For the text-containing cell, return its midpoint in (X, Y) coordinate format. 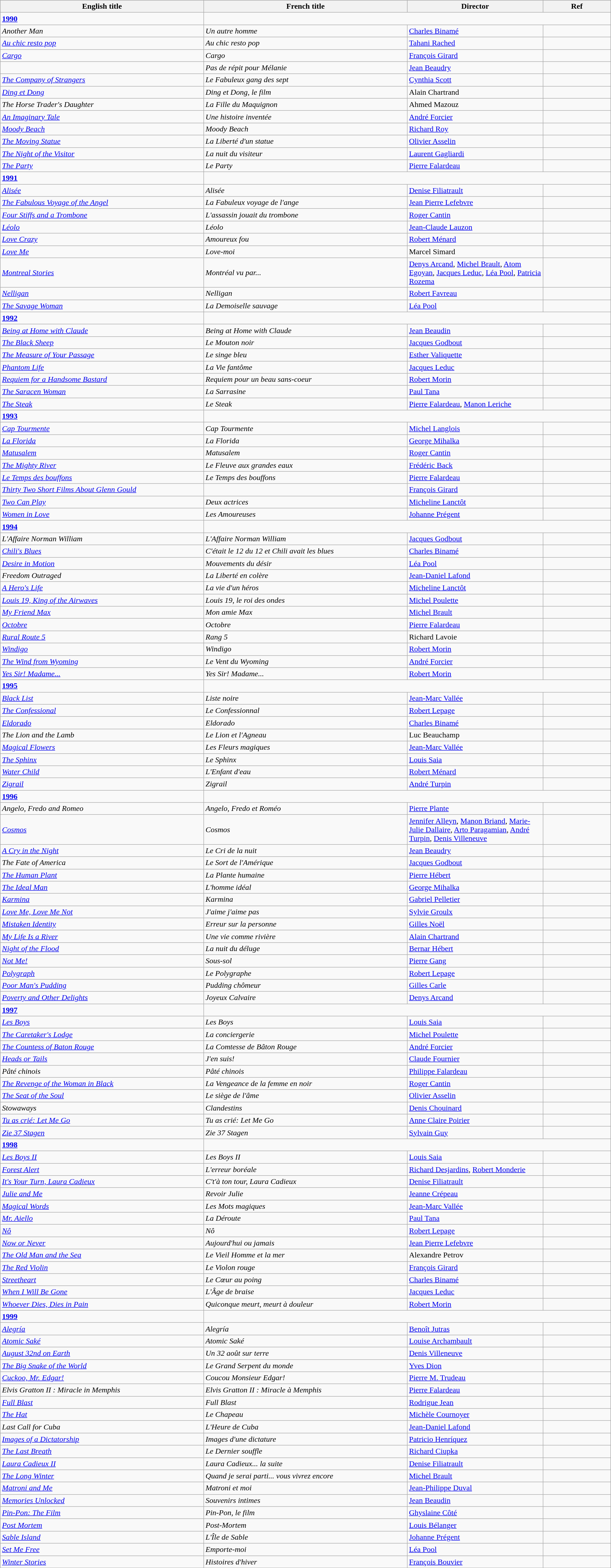
Whoever Dies, Dies in Pain (102, 1304)
Set Me Free (102, 1549)
Angelo, Fredo and Romeo (102, 809)
Post Mortem (102, 1525)
Requiem pour un beau sans-coeur (305, 380)
Le Steak (305, 404)
Not Me! (102, 961)
Le Polygraphe (305, 973)
Le Mouton noir (305, 342)
1997 (102, 1010)
La Liberté en colère (305, 576)
Stowaways (102, 1108)
Matroni and Me (102, 1488)
Souvenirs intimes (305, 1500)
1991 (102, 178)
The Hat (102, 1415)
The Wind from Wyoming (102, 661)
Une vie comme rivière (305, 936)
The Human Plant (102, 875)
Louis Bélanger (475, 1525)
The Sphinx (102, 759)
Desire in Motion (102, 563)
My Friend Max (102, 612)
Histoires d'hiver (305, 1562)
Michèle Cournoyer (475, 1415)
Le Grand Serpent du monde (305, 1366)
Gilles Carle (475, 986)
Gabriel Pelletier (475, 899)
Rural Route 5 (102, 637)
Quand je serai parti... vous vivrez encore (305, 1476)
Un autre homme (305, 31)
François Bouvier (475, 1562)
Women in Love (102, 514)
Le Cœur au poing (305, 1280)
The Savage Woman (102, 306)
Bernar Hébert (475, 948)
Heads or Tails (102, 1059)
1990 (102, 19)
Une histoire inventée (305, 117)
Night of the Flood (102, 948)
The Horse Trader's Daughter (102, 104)
Coucou Monsieur Edgar! (305, 1378)
Richard Roy (475, 129)
Angelo, Fredo et Roméo (305, 809)
Pin-Pon: The Film (102, 1513)
Pierre Gang (475, 961)
Streetheart (102, 1280)
Le Dernier souffle (305, 1451)
Pudding chômeur (305, 986)
Sylvie Groulx (475, 912)
Les Fleurs magiques (305, 747)
C't'à ton tour, Laura Cadieux (305, 1182)
The Black Sheep (102, 342)
Le Vent du Wyoming (305, 661)
Pierre Plante (475, 809)
Love-moi (305, 252)
Freedom Outraged (102, 576)
Images of a Dictatorship (102, 1439)
The Ideal Man (102, 887)
Sous-sol (305, 961)
Now or Never (102, 1243)
English title (102, 6)
Rang 5 (305, 637)
Jennifer Alleyn, Manon Briand, Marie-Julie Dallaire, Arto Paragamian, André Turpin, Denis Villeneuve (475, 830)
La Liberté d'un statue (305, 141)
Patricio Henríquez (475, 1439)
Mon amie Max (305, 612)
La Demoiselle sauvage (305, 306)
Le singe bleu (305, 355)
Les Amoureuses (305, 514)
The Mighty River (102, 465)
1992 (102, 318)
Le Chapeau (305, 1415)
The Company of Strangers (102, 80)
The Revenge of the Woman in Black (102, 1083)
Aujourd'hui ou jamais (305, 1243)
Polygraph (102, 973)
Louis 19, le roi des ondes (305, 600)
Jean-Philippe Duval (475, 1488)
The Steak (102, 404)
The Confessional (102, 710)
Love Me (102, 252)
My Life Is a River (102, 936)
Esther Valiquette (475, 355)
Phantom Life (102, 367)
Deux actrices (305, 502)
Le Violon rouge (305, 1267)
Alexandre Petrov (475, 1255)
Black List (102, 698)
Mistaken Identity (102, 924)
The Party (102, 166)
Poverty and Other Delights (102, 998)
Mouvements du désir (305, 563)
1993 (102, 416)
Ahmed Mazouz (475, 104)
An Imaginary Tale (102, 117)
Le Confessionnal (305, 710)
Jeanne Crépeau (475, 1194)
L'homme idéal (305, 887)
Gilles Noël (475, 924)
Le Vieil Homme et la mer (305, 1255)
L'Âge de braise (305, 1292)
1999 (102, 1316)
Ding et Dong, le film (305, 92)
Un 32 août sur terre (305, 1353)
Chili's Blues (102, 551)
Clandestins (305, 1108)
Erreur sur la personne (305, 924)
L'Enfant d'eau (305, 772)
The Fate of America (102, 863)
Magical Flowers (102, 747)
Michel Langlois (475, 428)
1998 (102, 1145)
Benoît Jutras (475, 1329)
1994 (102, 526)
It's Your Turn, Laura Cadieux (102, 1182)
Denys Arcand (475, 998)
Le Fabuleux gang des sept (305, 80)
L'erreur boréale (305, 1169)
Richard Ciupka (475, 1451)
Poor Man's Pudding (102, 986)
August 32nd on Earth (102, 1353)
The Last Breath (102, 1451)
Liste noire (305, 698)
The Measure of Your Passage (102, 355)
Le Sort de l'Amérique (305, 863)
Le Fleuve aux grandes eaux (305, 465)
L'assassin jouait du trombone (305, 215)
Cynthia Scott (475, 80)
The Night of the Visitor (102, 154)
French title (305, 6)
Water Child (102, 772)
La Fille du Maquignon (305, 104)
Memories Unlocked (102, 1500)
Rodrigue Jean (475, 1402)
Cuckoo, Mr. Edgar! (102, 1378)
Le Party (305, 166)
La Déroute (305, 1218)
The Long Winter (102, 1476)
Love Me, Love Me Not (102, 912)
Two Can Play (102, 502)
Love Crazy (102, 239)
Last Call for Cuba (102, 1427)
Robert Favreau (475, 293)
Amoureux fou (305, 239)
Images d'une dictature (305, 1439)
Sable Island (102, 1537)
Le siège de l'âme (305, 1096)
Quiconque meurt, meurt à douleur (305, 1304)
The Fabulous Voyage of the Angel (102, 203)
Philippe Falardeau (475, 1071)
La Vie fantôme (305, 367)
La nuit du visiteur (305, 154)
When I Will Be Gone (102, 1292)
The Caretaker's Lodge (102, 1034)
Ghyslaine Côté (475, 1513)
Laura Cadieux... la suite (305, 1464)
Montreal Stories (102, 273)
La Comtesse de Bâton Rouge (305, 1047)
Forest Alert (102, 1169)
Pierre Falardeau, Manon Leriche (475, 404)
Pierre M. Trudeau (475, 1378)
Director (475, 6)
Winter Stories (102, 1562)
Richard Lavoie (475, 637)
La nuit du déluge (305, 948)
Louise Archambault (475, 1341)
Louis 19, King of the Airwaves (102, 600)
La vie d'un héros (305, 588)
Mr. Aiello (102, 1218)
La Fabuleux voyage de l'ange (305, 203)
The Old Man and the Sea (102, 1255)
J'aime j'aime pas (305, 912)
Le Sphinx (305, 759)
La Sarrasine (305, 392)
Four Stiffs and a Trombone (102, 215)
Marcel Simard (475, 252)
Another Man (102, 31)
A Hero's Life (102, 588)
Julie and Me (102, 1194)
Anne Claire Poirier (475, 1120)
La Vengeance de la femme en noir (305, 1083)
The Big Snake of the World (102, 1366)
Tahani Rached (475, 43)
Elvis Gratton II : Miracle à Memphis (305, 1390)
Luc Beauchamp (475, 735)
1996 (102, 796)
Le Cri de la nuit (305, 851)
L'Heure de Cuba (305, 1427)
The Moving Statue (102, 141)
A Cry in the Night (102, 851)
Magical Words (102, 1206)
Richard Desjardins, Robert Monderie (475, 1169)
The Seat of the Soul (102, 1096)
Pierre Hébert (475, 875)
Thirty Two Short Films About Glenn Gould (102, 490)
C'était le 12 du 12 et Chili avait les blues (305, 551)
Sylvain Guy (475, 1132)
Joyeux Calvaire (305, 998)
The Red Violin (102, 1267)
La Plante humaine (305, 875)
The Lion and the Lamb (102, 735)
Frédéric Back (475, 465)
1995 (102, 686)
Pin-Pon, le film (305, 1513)
La conciergerie (305, 1034)
Elvis Gratton II : Miracle in Memphis (102, 1390)
Revoir Julie (305, 1194)
Requiem for a Handsome Bastard (102, 380)
Claude Fournier (475, 1059)
The Countess of Baton Rouge (102, 1047)
Denis Chouinard (475, 1108)
Ref (577, 6)
Emporte-moi (305, 1549)
L'Île de Sable (305, 1537)
Matroni et moi (305, 1488)
Denis Villeneuve (475, 1353)
Les Mots magiques (305, 1206)
Laurent Gagliardi (475, 154)
Jean-Claude Lauzon (475, 227)
Le Lion et l'Agneau (305, 735)
André Turpin (475, 784)
Montréal vu par... (305, 273)
J'en suis! (305, 1059)
Post-Mortem (305, 1525)
Yves Dion (475, 1366)
Denys Arcand, Michel Brault, Atom Egoyan, Jacques Leduc, Léa Pool, Patricia Rozema (475, 273)
Pas de répit pour Mélanie (305, 68)
The Saracen Woman (102, 392)
Laura Cadieux II (102, 1464)
Ding et Dong (102, 92)
